Provide the (x, y) coordinate of the cell's center where the given text is located.  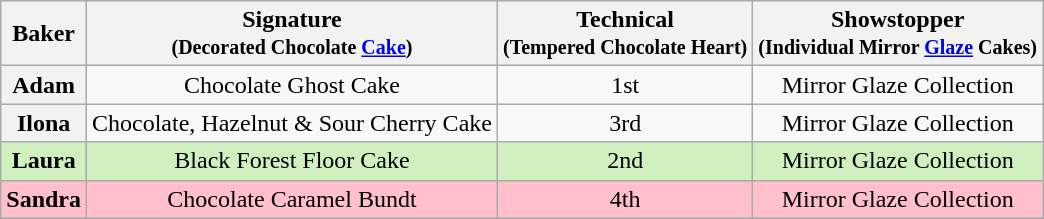
2nd (624, 161)
4th (624, 199)
Chocolate, Hazelnut & Sour Cherry Cake (292, 123)
1st (624, 85)
Sandra (44, 199)
Laura (44, 161)
Chocolate Ghost Cake (292, 85)
Baker (44, 34)
Black Forest Floor Cake (292, 161)
Technical(Tempered Chocolate Heart) (624, 34)
Chocolate Caramel Bundt (292, 199)
Signature(Decorated Chocolate Cake) (292, 34)
Ilona (44, 123)
3rd (624, 123)
Adam (44, 85)
Showstopper(Individual Mirror Glaze Cakes) (898, 34)
